Search for the cell housing the specified text and yield its [X, Y] center coordinate. 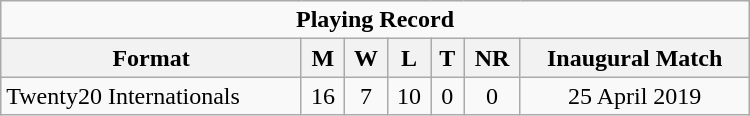
M [322, 58]
Inaugural Match [634, 58]
Twenty20 Internationals [152, 96]
16 [322, 96]
Format [152, 58]
10 [410, 96]
7 [366, 96]
NR [492, 58]
Playing Record [375, 20]
25 April 2019 [634, 96]
T [448, 58]
L [410, 58]
W [366, 58]
